Provide the [X, Y] coordinate of the cell's center where the given text is located.  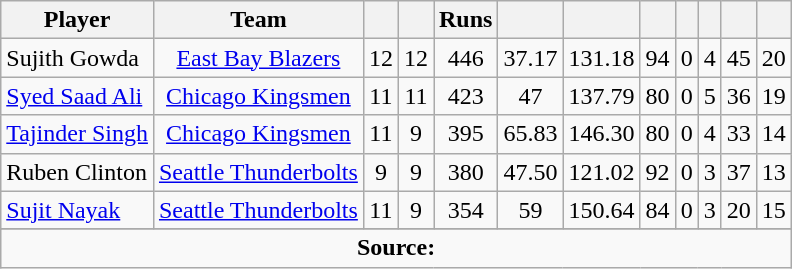
131.18 [602, 58]
446 [466, 58]
395 [466, 134]
Source: [396, 248]
137.79 [602, 96]
East Bay Blazers [258, 58]
15 [774, 210]
36 [738, 96]
121.02 [602, 172]
Sujit Nayak [78, 210]
45 [738, 58]
146.30 [602, 134]
19 [774, 96]
14 [774, 134]
47 [530, 96]
354 [466, 210]
84 [658, 210]
Runs [466, 20]
5 [710, 96]
92 [658, 172]
380 [466, 172]
47.50 [530, 172]
Ruben Clinton [78, 172]
150.64 [602, 210]
94 [658, 58]
65.83 [530, 134]
Syed Saad Ali [78, 96]
13 [774, 172]
33 [738, 134]
59 [530, 210]
Player [78, 20]
Sujith Gowda [78, 58]
37 [738, 172]
Team [258, 20]
37.17 [530, 58]
Tajinder Singh [78, 134]
423 [466, 96]
